Search for the cell housing the specified text and yield its [x, y] center coordinate. 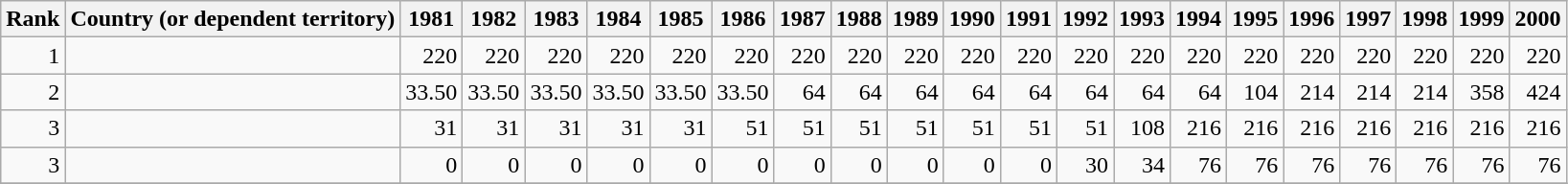
1997 [1368, 19]
2000 [1538, 19]
1991 [1029, 19]
30 [1084, 165]
1985 [680, 19]
108 [1142, 128]
358 [1481, 92]
2 [33, 92]
104 [1255, 92]
Country (or dependent territory) [233, 19]
1992 [1084, 19]
1981 [431, 19]
1 [33, 56]
1995 [1255, 19]
1990 [971, 19]
1989 [916, 19]
1988 [858, 19]
1993 [1142, 19]
1984 [619, 19]
1994 [1199, 19]
1983 [556, 19]
1987 [803, 19]
34 [1142, 165]
424 [1538, 92]
1998 [1425, 19]
Rank [33, 19]
1996 [1312, 19]
1986 [743, 19]
1982 [494, 19]
1999 [1481, 19]
